Locate the cell with the specified text and output its (x, y) center coordinate. 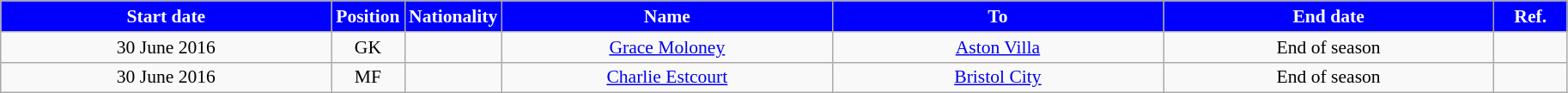
Start date (167, 16)
MF (368, 77)
Position (368, 16)
Nationality (453, 16)
Grace Moloney (666, 47)
End date (1329, 16)
To (998, 16)
GK (368, 47)
Name (666, 16)
Ref. (1530, 16)
Aston Villa (998, 47)
Bristol City (998, 77)
Charlie Estcourt (666, 77)
